Provide the [x, y] coordinate of the cell's center where the given text is located.  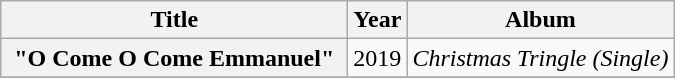
Year [378, 20]
Christmas Tringle (Single) [540, 58]
Album [540, 20]
"O Come O Come Emmanuel" [174, 58]
2019 [378, 58]
Title [174, 20]
